Provide the [x, y] coordinate of the cell's center where the given text is located.  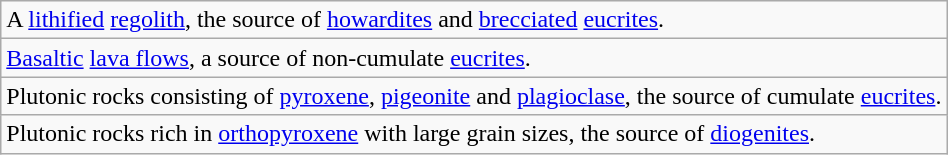
Basaltic lava flows, a source of non-cumulate eucrites. [474, 58]
Plutonic rocks consisting of pyroxene, pigeonite and plagioclase, the source of cumulate eucrites. [474, 96]
Plutonic rocks rich in orthopyroxene with large grain sizes, the source of diogenites. [474, 134]
A lithified regolith, the source of howardites and brecciated eucrites. [474, 20]
